Capture the cell that displays the provided text and extract its (X, Y) central coordinate. 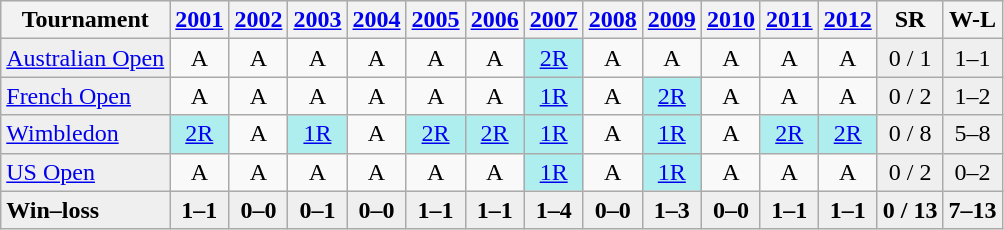
2010 (730, 20)
0–1 (318, 210)
2004 (376, 20)
Win–loss (86, 210)
0 / 1 (910, 58)
0–2 (972, 172)
1–3 (672, 210)
2006 (494, 20)
2005 (436, 20)
2011 (789, 20)
Tournament (86, 20)
2012 (848, 20)
0 / 13 (910, 210)
US Open (86, 172)
2001 (200, 20)
2007 (554, 20)
1–4 (554, 210)
2002 (258, 20)
2003 (318, 20)
0 / 8 (910, 134)
French Open (86, 96)
5–8 (972, 134)
1–2 (972, 96)
SR (910, 20)
W-L (972, 20)
Australian Open (86, 58)
Wimbledon (86, 134)
2008 (612, 20)
2009 (672, 20)
7–13 (972, 210)
